Return [x, y] of the center of cell containing provided text 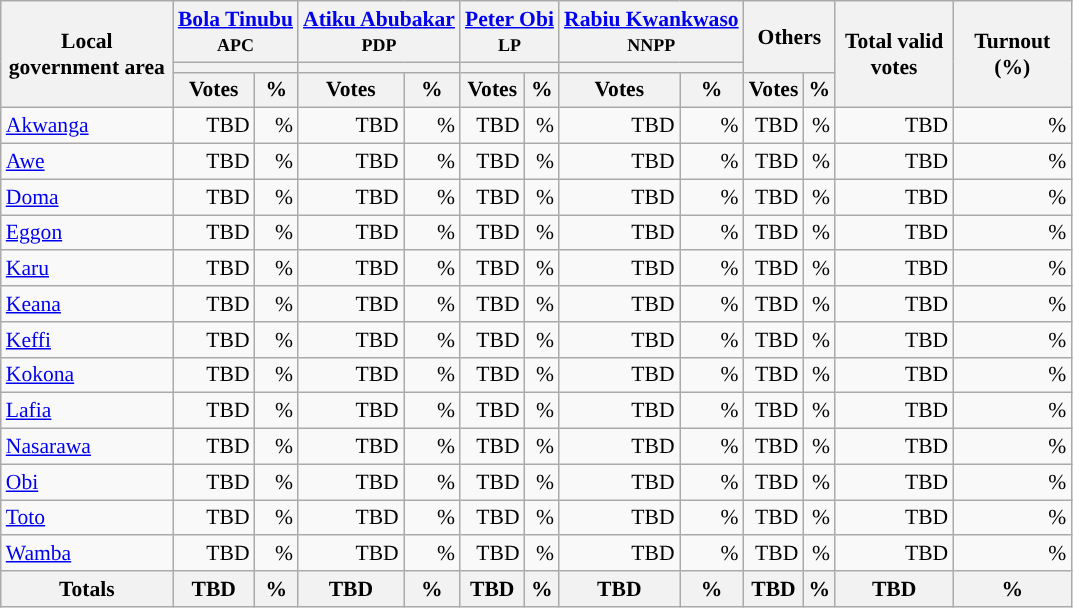
Obi [87, 482]
Karu [87, 269]
Akwanga [87, 126]
Doma [87, 197]
Turnout (%) [1012, 54]
Local government area [87, 54]
Kokona [87, 375]
Total valid votes [894, 54]
Awe [87, 162]
Keffi [87, 340]
Peter ObiLP [510, 32]
Atiku AbubakarPDP [379, 32]
Eggon [87, 233]
Keana [87, 304]
Totals [87, 589]
Lafia [87, 411]
Wamba [87, 554]
Rabiu KwankwasoNNPP [652, 32]
Nasarawa [87, 447]
Toto [87, 518]
Bola TinubuAPC [236, 32]
Others [790, 36]
